For the text-containing cell, return its midpoint in (X, Y) coordinate format. 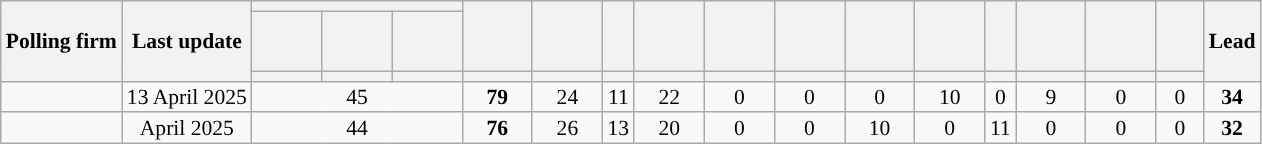
Last update (187, 41)
45 (357, 96)
13 (618, 128)
13 April 2025 (187, 96)
9 (1051, 96)
44 (357, 128)
Polling firm (62, 41)
20 (669, 128)
24 (567, 96)
26 (567, 128)
22 (669, 96)
76 (497, 128)
Lead (1232, 41)
32 (1232, 128)
79 (497, 96)
34 (1232, 96)
April 2025 (187, 128)
